Provide the (x, y) coordinate of the cell's center where the given text is located.  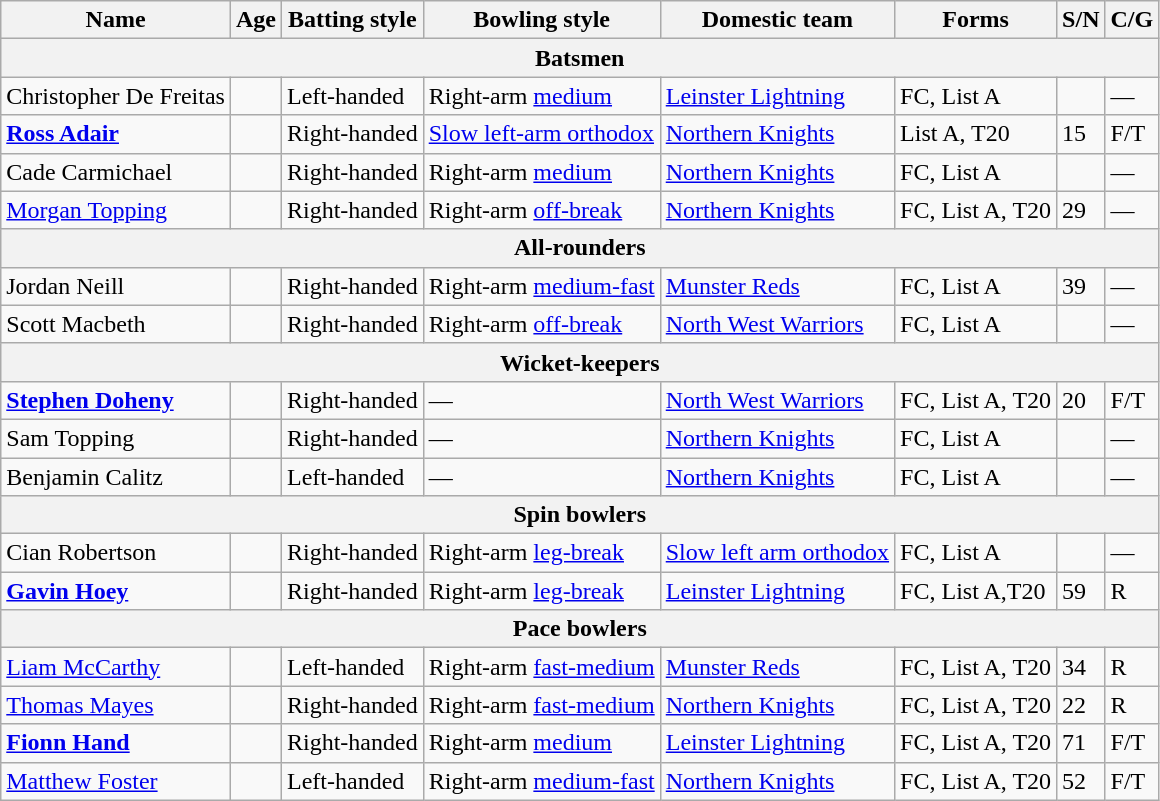
52 (1081, 781)
Fionn Hand (116, 743)
Scott Macbeth (116, 324)
20 (1081, 400)
Sam Topping (116, 438)
Christopher De Freitas (116, 96)
Thomas Mayes (116, 705)
Benjamin Calitz (116, 477)
Morgan Topping (116, 210)
59 (1081, 591)
FC, List A,T20 (976, 591)
Wicket-keepers (580, 362)
Gavin Hoey (116, 591)
Batsmen (580, 58)
List A, T20 (976, 134)
Batting style (352, 20)
Liam McCarthy (116, 667)
22 (1081, 705)
Name (116, 20)
Bowling style (542, 20)
Matthew Foster (116, 781)
S/N (1081, 20)
All-rounders (580, 248)
34 (1081, 667)
Cian Robertson (116, 553)
Forms (976, 20)
15 (1081, 134)
Stephen Doheny (116, 400)
C/G (1132, 20)
Slow left-arm orthodox (542, 134)
Cade Carmichael (116, 172)
Jordan Neill (116, 286)
39 (1081, 286)
29 (1081, 210)
Pace bowlers (580, 629)
Slow left arm orthodox (777, 553)
Spin bowlers (580, 515)
71 (1081, 743)
Ross Adair (116, 134)
Age (256, 20)
Domestic team (777, 20)
